Capture the cell that displays the provided text and extract its (X, Y) central coordinate. 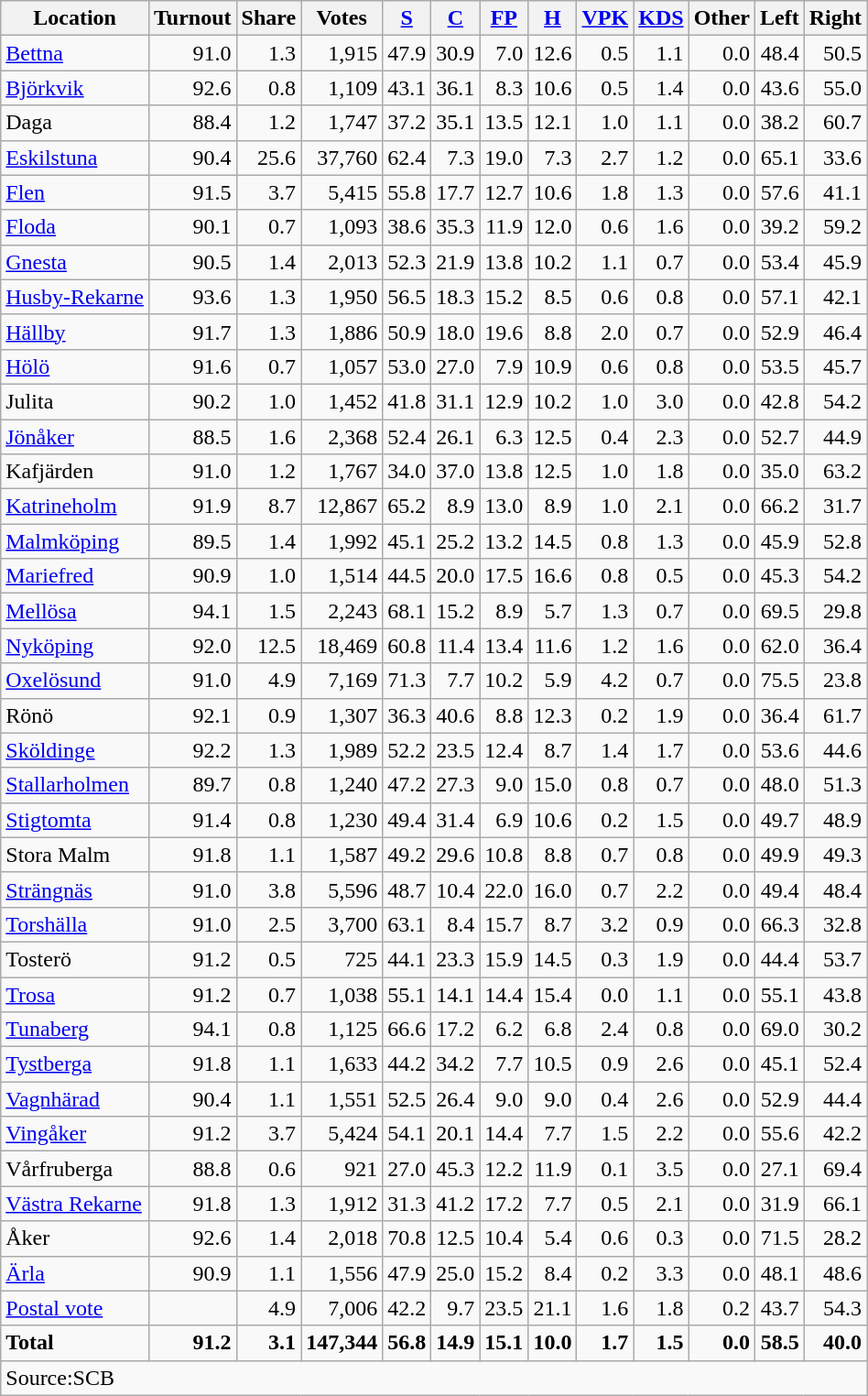
48.1 (779, 1273)
37.0 (456, 472)
7,006 (342, 1308)
48.6 (835, 1273)
60.8 (407, 646)
37.2 (407, 123)
30.9 (456, 53)
1,912 (342, 1204)
12.9 (504, 401)
70.8 (407, 1238)
55.8 (407, 192)
40.0 (835, 1343)
10.0 (553, 1343)
3.0 (661, 401)
44.5 (407, 576)
90.2 (192, 401)
7.9 (504, 366)
23.8 (835, 681)
66.2 (779, 507)
12.3 (553, 715)
43.1 (407, 88)
1,038 (342, 994)
12,867 (342, 507)
3.8 (269, 889)
43.8 (835, 994)
17.7 (456, 192)
52.3 (407, 262)
Votes (342, 18)
13.2 (504, 541)
34.2 (456, 1064)
44.9 (835, 437)
Share (269, 18)
49.3 (835, 855)
Hällby (75, 332)
2,018 (342, 1238)
15.0 (553, 785)
56.5 (407, 297)
29.8 (835, 611)
35.0 (779, 472)
21.1 (553, 1308)
6.2 (504, 1030)
91.5 (192, 192)
18.0 (456, 332)
1,452 (342, 401)
Björkvik (75, 88)
33.6 (835, 158)
56.8 (407, 1343)
12.1 (553, 123)
31.3 (407, 1204)
13.4 (504, 646)
69.0 (779, 1030)
43.6 (779, 88)
52.5 (407, 1099)
16.6 (553, 576)
55.6 (779, 1134)
69.4 (835, 1169)
13.5 (504, 123)
48.0 (779, 785)
75.5 (779, 681)
Gnesta (75, 262)
42.8 (779, 401)
8.5 (553, 297)
50.9 (407, 332)
66.1 (835, 1204)
2.4 (605, 1030)
9.7 (456, 1308)
6.8 (553, 1030)
52.7 (779, 437)
Other (722, 18)
Postal vote (75, 1308)
44.1 (407, 959)
1,125 (342, 1030)
Oxelösund (75, 681)
65.2 (407, 507)
1,514 (342, 576)
89.5 (192, 541)
Mariefred (75, 576)
41.2 (456, 1204)
49.7 (779, 820)
54.1 (407, 1134)
30.2 (835, 1030)
11.4 (456, 646)
Vagnhärad (75, 1099)
3,700 (342, 924)
29.6 (456, 855)
5.9 (553, 681)
15.7 (504, 924)
Vingåker (75, 1134)
Location (75, 18)
23.3 (456, 959)
921 (342, 1169)
44.2 (407, 1064)
53.6 (779, 750)
2.7 (605, 158)
91.7 (192, 332)
Trosa (75, 994)
Hölö (75, 366)
C (456, 18)
57.6 (779, 192)
25.6 (269, 158)
10.5 (553, 1064)
21.9 (456, 262)
32.8 (835, 924)
Jönåker (75, 437)
Vårfruberga (75, 1169)
48.7 (407, 889)
1,950 (342, 297)
Stallarholmen (75, 785)
Stigtomta (75, 820)
66.6 (407, 1030)
54.3 (835, 1308)
Västra Rekarne (75, 1204)
39.2 (779, 227)
92.1 (192, 715)
Tosterö (75, 959)
1,633 (342, 1064)
62.0 (779, 646)
FP (504, 18)
92.2 (192, 750)
1,989 (342, 750)
43.7 (779, 1308)
92.0 (192, 646)
35.3 (456, 227)
31.4 (456, 820)
68.1 (407, 611)
Julita (75, 401)
Katrineholm (75, 507)
44.6 (835, 750)
35.1 (456, 123)
12.7 (504, 192)
1,767 (342, 472)
Stora Malm (75, 855)
63.1 (407, 924)
60.7 (835, 123)
5,415 (342, 192)
Kafjärden (75, 472)
25.2 (456, 541)
2.3 (661, 437)
0.1 (605, 1169)
12.4 (504, 750)
71.5 (779, 1238)
Åker (75, 1238)
Rönö (75, 715)
3.5 (661, 1169)
89.7 (192, 785)
2,243 (342, 611)
45.7 (835, 366)
46.4 (835, 332)
Malmköping (75, 541)
1,093 (342, 227)
88.5 (192, 437)
1,307 (342, 715)
Total (75, 1343)
31.7 (835, 507)
93.6 (192, 297)
50.5 (835, 53)
Source:SCB (434, 1378)
19.6 (504, 332)
55.0 (835, 88)
5.7 (553, 611)
53.5 (779, 366)
Sköldinge (75, 750)
22.0 (504, 889)
41.1 (835, 192)
7.0 (504, 53)
3.3 (661, 1273)
5,424 (342, 1134)
57.1 (779, 297)
1,587 (342, 855)
38.2 (779, 123)
10.9 (553, 366)
1,240 (342, 785)
69.5 (779, 611)
27.3 (456, 785)
1,556 (342, 1273)
1,551 (342, 1099)
1,915 (342, 53)
47.2 (407, 785)
41.8 (407, 401)
Flen (75, 192)
11.6 (553, 646)
2.0 (605, 332)
20.0 (456, 576)
H (553, 18)
18.3 (456, 297)
6.9 (504, 820)
36.1 (456, 88)
31.1 (456, 401)
Floda (75, 227)
1,057 (342, 366)
90.1 (192, 227)
66.3 (779, 924)
18,469 (342, 646)
3.2 (605, 924)
36.3 (407, 715)
147,344 (342, 1343)
19.0 (504, 158)
65.1 (779, 158)
7,169 (342, 681)
Eskilstuna (75, 158)
17.5 (504, 576)
88.8 (192, 1169)
26.4 (456, 1099)
48.9 (835, 820)
15.1 (504, 1343)
88.4 (192, 123)
10.8 (504, 855)
49.9 (779, 855)
KDS (661, 18)
20.1 (456, 1134)
14.9 (456, 1343)
Torshälla (75, 924)
8.3 (504, 88)
Bettna (75, 53)
34.0 (407, 472)
28.2 (835, 1238)
52.8 (835, 541)
1,230 (342, 820)
53.0 (407, 366)
63.2 (835, 472)
Strängnäs (75, 889)
2.5 (269, 924)
Tunaberg (75, 1030)
2,368 (342, 437)
59.2 (835, 227)
71.3 (407, 681)
S (407, 18)
91.9 (192, 507)
16.0 (553, 889)
26.1 (456, 437)
4.2 (605, 681)
Tystberga (75, 1064)
52.2 (407, 750)
53.4 (779, 262)
Left (779, 18)
1,886 (342, 332)
14.1 (456, 994)
Turnout (192, 18)
91.6 (192, 366)
15.9 (504, 959)
5,596 (342, 889)
27.1 (779, 1169)
1,747 (342, 123)
Daga (75, 123)
40.6 (456, 715)
12.0 (553, 227)
53.7 (835, 959)
15.4 (553, 994)
2,013 (342, 262)
6.3 (504, 437)
51.3 (835, 785)
3.1 (269, 1343)
58.5 (779, 1343)
12.6 (553, 53)
31.9 (779, 1204)
13.0 (504, 507)
Mellösa (75, 611)
61.7 (835, 715)
12.2 (504, 1169)
49.2 (407, 855)
25.0 (456, 1273)
Ärla (75, 1273)
VPK (605, 18)
5.4 (553, 1238)
1,992 (342, 541)
90.5 (192, 262)
91.4 (192, 820)
Nyköping (75, 646)
38.6 (407, 227)
62.4 (407, 158)
1,109 (342, 88)
Husby-Rekarne (75, 297)
42.1 (835, 297)
37,760 (342, 158)
Right (835, 18)
725 (342, 959)
